Extract the [x, y] coordinate from the center of the cell holding the provided text.  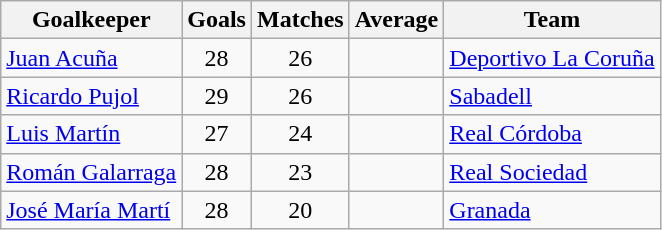
29 [217, 96]
Goals [217, 20]
24 [300, 134]
Granada [552, 210]
Luis Martín [92, 134]
Ricardo Pujol [92, 96]
Goalkeeper [92, 20]
Juan Acuña [92, 58]
Román Galarraga [92, 172]
Team [552, 20]
Sabadell [552, 96]
Matches [300, 20]
José María Martí [92, 210]
Real Córdoba [552, 134]
Deportivo La Coruña [552, 58]
Real Sociedad [552, 172]
23 [300, 172]
Average [396, 20]
20 [300, 210]
27 [217, 134]
